Find where the given text appears and provide that cell's center as (X, Y) coordinate. 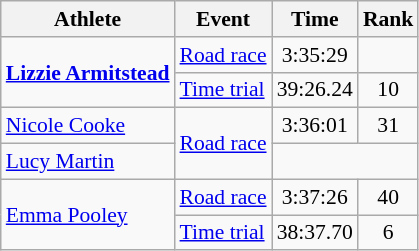
40 (388, 197)
3:35:29 (315, 55)
Nicole Cooke (88, 126)
10 (388, 90)
Time (315, 19)
38:37.70 (315, 233)
31 (388, 126)
Athlete (88, 19)
39:26.24 (315, 90)
3:37:26 (315, 197)
3:36:01 (315, 126)
6 (388, 233)
Emma Pooley (88, 214)
Lucy Martin (88, 162)
Rank (388, 19)
Event (224, 19)
Lizzie Armitstead (88, 72)
